Output the (X, Y) coordinate of the center of the cell containing the given text.  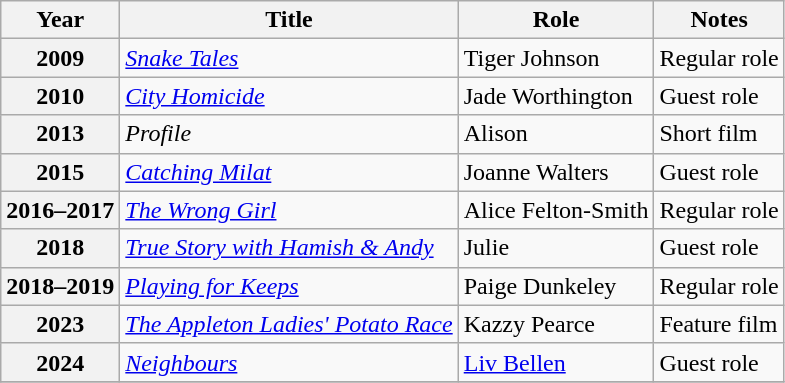
2018–2019 (60, 286)
Profile (289, 134)
2010 (60, 96)
2015 (60, 172)
Year (60, 20)
Julie (556, 248)
2024 (60, 362)
Paige Dunkeley (556, 286)
Alison (556, 134)
Notes (719, 20)
Kazzy Pearce (556, 324)
Snake Tales (289, 58)
Tiger Johnson (556, 58)
2018 (60, 248)
True Story with Hamish & Andy (289, 248)
Joanne Walters (556, 172)
Liv Bellen (556, 362)
2016–2017 (60, 210)
2013 (60, 134)
The Appleton Ladies' Potato Race (289, 324)
2009 (60, 58)
Neighbours (289, 362)
The Wrong Girl (289, 210)
Short film (719, 134)
Role (556, 20)
Alice Felton-Smith (556, 210)
Feature film (719, 324)
Title (289, 20)
Jade Worthington (556, 96)
City Homicide (289, 96)
Playing for Keeps (289, 286)
Catching Milat (289, 172)
2023 (60, 324)
